Extract the [x, y] coordinate from the center of the cell holding the provided text.  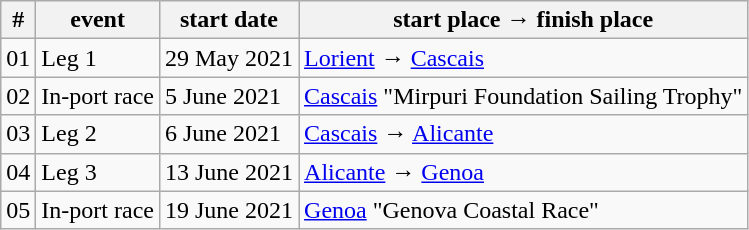
02 [18, 96]
# [18, 20]
29 May 2021 [228, 58]
Leg 1 [98, 58]
13 June 2021 [228, 172]
start place → finish place [524, 20]
Genoa "Genova Coastal Race" [524, 210]
Leg 2 [98, 134]
01 [18, 58]
05 [18, 210]
19 June 2021 [228, 210]
03 [18, 134]
Cascais "Mirpuri Foundation Sailing Trophy" [524, 96]
Leg 3 [98, 172]
04 [18, 172]
start date [228, 20]
Lorient → Cascais [524, 58]
5 June 2021 [228, 96]
Alicante → Genoa [524, 172]
event [98, 20]
Cascais → Alicante [524, 134]
6 June 2021 [228, 134]
